Capture the cell that displays the provided text and extract its [X, Y] central coordinate. 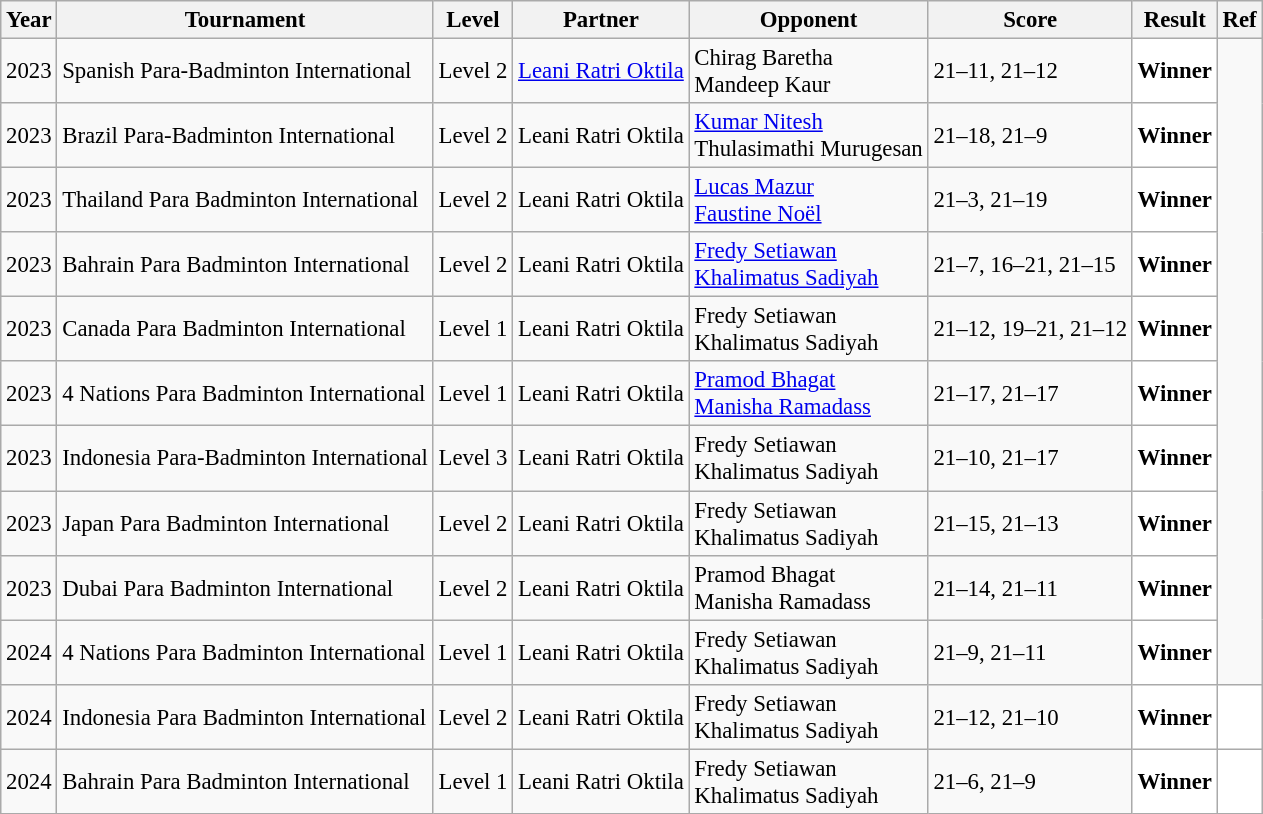
21–12, 19–21, 21–12 [1030, 330]
21–10, 21–17 [1030, 458]
Thailand Para Badminton International [245, 200]
Ref [1240, 20]
Level [473, 20]
21–3, 21–19 [1030, 200]
21–15, 21–13 [1030, 524]
Result [1174, 20]
Partner [601, 20]
Dubai Para Badminton International [245, 588]
Chirag Baretha Mandeep Kaur [808, 72]
21–6, 21–9 [1030, 782]
Opponent [808, 20]
Year [29, 20]
Indonesia Para-Badminton International [245, 458]
Lucas Mazur Faustine Noël [808, 200]
21–11, 21–12 [1030, 72]
21–9, 21–11 [1030, 652]
21–18, 21–9 [1030, 136]
21–7, 16–21, 21–15 [1030, 264]
Indonesia Para Badminton International [245, 716]
Canada Para Badminton International [245, 330]
Kumar Nitesh Thulasimathi Murugesan [808, 136]
Score [1030, 20]
Tournament [245, 20]
21–14, 21–11 [1030, 588]
Brazil Para-Badminton International [245, 136]
Japan Para Badminton International [245, 524]
21–17, 21–17 [1030, 394]
Level 3 [473, 458]
Spanish Para-Badminton International [245, 72]
21–12, 21–10 [1030, 716]
